Find where the given text appears and provide that cell's center as [x, y] coordinate. 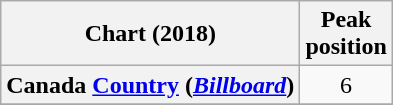
6 [346, 85]
Peakposition [346, 34]
Canada Country (Billboard) [150, 85]
Chart (2018) [150, 34]
